Extract the (X, Y) coordinate from the center of the cell holding the provided text.  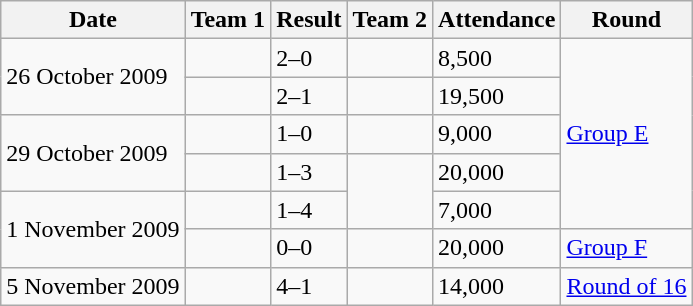
14,000 (497, 286)
Team 2 (390, 20)
Round of 16 (626, 286)
1 November 2009 (93, 229)
29 October 2009 (93, 153)
5 November 2009 (93, 286)
Attendance (497, 20)
Team 1 (228, 20)
26 October 2009 (93, 77)
Group E (626, 134)
1–4 (309, 210)
9,000 (497, 134)
Group F (626, 248)
1–0 (309, 134)
2–0 (309, 58)
2–1 (309, 96)
7,000 (497, 210)
0–0 (309, 248)
8,500 (497, 58)
Result (309, 20)
Round (626, 20)
Date (93, 20)
4–1 (309, 286)
1–3 (309, 172)
19,500 (497, 96)
